For the text-containing cell, return its midpoint in (X, Y) coordinate format. 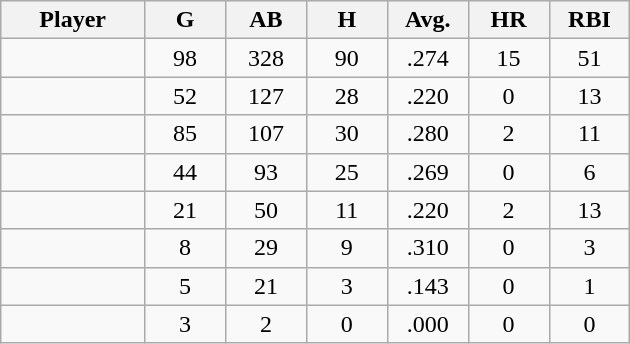
107 (266, 134)
51 (590, 58)
28 (346, 96)
HR (508, 20)
.143 (428, 286)
52 (186, 96)
6 (590, 172)
.000 (428, 324)
H (346, 20)
15 (508, 58)
85 (186, 134)
Player (73, 20)
8 (186, 248)
.280 (428, 134)
25 (346, 172)
Avg. (428, 20)
29 (266, 248)
G (186, 20)
1 (590, 286)
.310 (428, 248)
30 (346, 134)
AB (266, 20)
50 (266, 210)
93 (266, 172)
9 (346, 248)
.269 (428, 172)
.274 (428, 58)
44 (186, 172)
5 (186, 286)
98 (186, 58)
328 (266, 58)
127 (266, 96)
RBI (590, 20)
90 (346, 58)
